Extract the (X, Y) coordinate from the center of the cell holding the provided text.  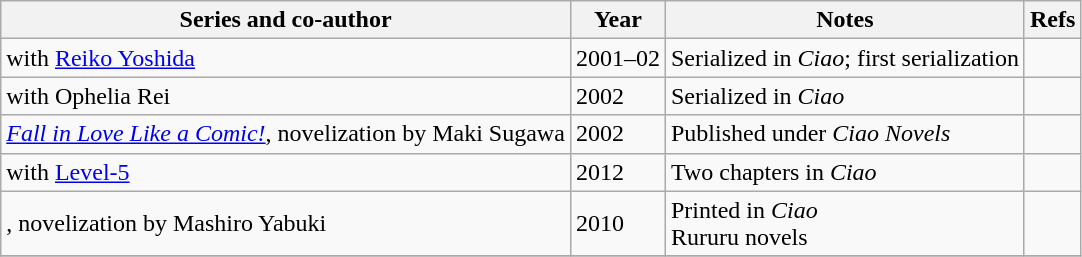
Serialized in Ciao; first serialization (844, 58)
2012 (618, 172)
Two chapters in Ciao (844, 172)
2001–02 (618, 58)
Series and co-author (286, 20)
, novelization by Mashiro Yabuki (286, 224)
Year (618, 20)
Fall in Love Like a Comic!, novelization by Maki Sugawa (286, 134)
with Ophelia Rei (286, 96)
Printed in CiaoRururu novels (844, 224)
Refs (1052, 20)
with Level-5 (286, 172)
Serialized in Ciao (844, 96)
Notes (844, 20)
2010 (618, 224)
with Reiko Yoshida (286, 58)
Published under Ciao Novels (844, 134)
